Detect which cell encompasses the target text, then output its (X, Y) center coordinate. 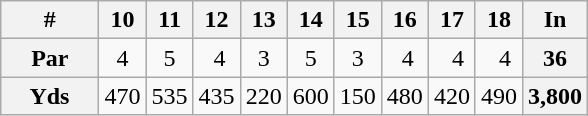
Par (50, 58)
535 (170, 96)
10 (122, 20)
470 (122, 96)
In (556, 20)
490 (498, 96)
18 (498, 20)
420 (452, 96)
480 (404, 96)
150 (358, 96)
435 (216, 96)
# (50, 20)
600 (310, 96)
16 (404, 20)
13 (264, 20)
3,800 (556, 96)
17 (452, 20)
11 (170, 20)
36 (556, 58)
14 (310, 20)
Yds (50, 96)
15 (358, 20)
12 (216, 20)
220 (264, 96)
